Pinpoint the cell where the given text exists, returning its (X, Y) midpoint coordinate. 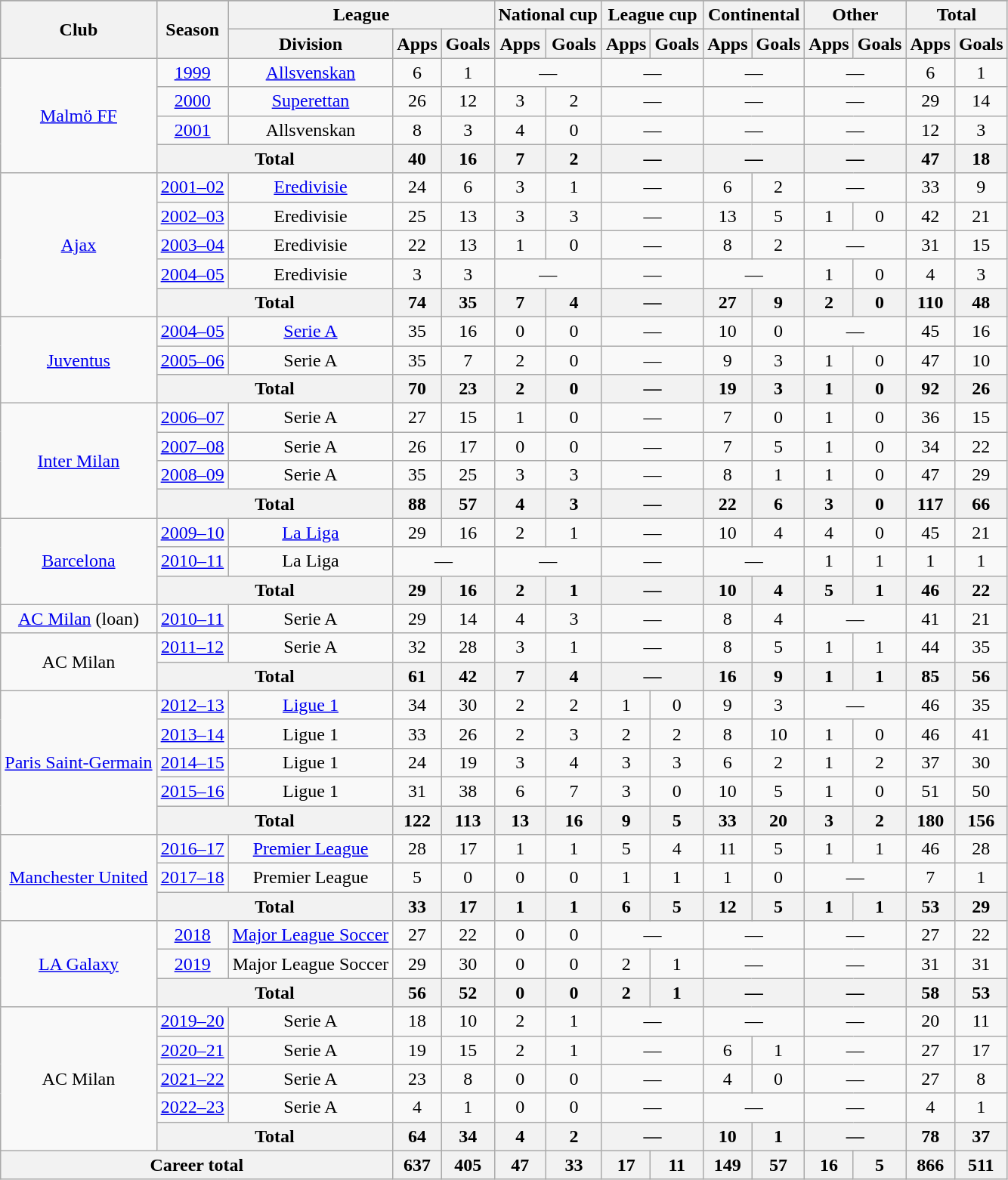
Inter Milan (79, 461)
League cup (652, 15)
2018 (192, 935)
156 (981, 820)
50 (981, 791)
38 (468, 791)
Continental (754, 15)
88 (417, 504)
40 (417, 159)
2007–08 (192, 446)
85 (930, 676)
2012–13 (192, 705)
Barcelona (79, 561)
2001–02 (192, 187)
2006–07 (192, 418)
League (361, 15)
149 (728, 1165)
Paris Saint-Germain (79, 762)
Manchester United (79, 878)
2019 (192, 964)
110 (930, 302)
2014–15 (192, 762)
180 (930, 820)
2011–12 (192, 647)
2015–16 (192, 791)
AC Milan (loan) (79, 619)
National cup (548, 15)
2003–04 (192, 245)
2013–14 (192, 734)
2009–10 (192, 533)
2005–06 (192, 360)
2017–18 (192, 878)
44 (930, 647)
36 (930, 418)
92 (930, 389)
637 (417, 1165)
2019–20 (192, 1021)
113 (468, 820)
1999 (192, 73)
66 (981, 504)
2021–22 (192, 1079)
74 (417, 302)
78 (930, 1136)
Division (311, 44)
2020–21 (192, 1050)
2022–23 (192, 1107)
Season (192, 29)
511 (981, 1165)
Malmö FF (79, 116)
61 (417, 676)
51 (930, 791)
32 (417, 647)
2001 (192, 130)
2016–17 (192, 849)
Career total (196, 1165)
2000 (192, 101)
70 (417, 389)
64 (417, 1136)
Ajax (79, 245)
52 (468, 993)
48 (981, 302)
Juventus (79, 360)
Other (855, 15)
2002–03 (192, 216)
2008–09 (192, 475)
LA Galaxy (79, 964)
866 (930, 1165)
Club (79, 29)
Superettan (311, 101)
58 (930, 993)
405 (468, 1165)
117 (930, 504)
122 (417, 820)
